Return the [X, Y] coordinate for the center point of the cell that contains the specified text.  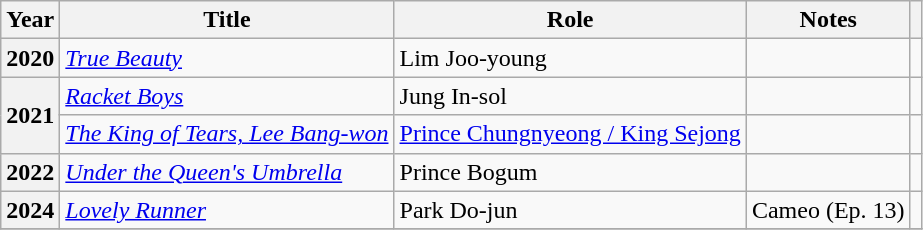
Prince Bogum [570, 172]
Park Do-jun [570, 210]
Role [570, 20]
Notes [828, 20]
Under the Queen's Umbrella [227, 172]
True Beauty [227, 58]
2022 [30, 172]
Prince Chungnyeong / King Sejong [570, 134]
Lim Joo-young [570, 58]
The King of Tears, Lee Bang-won [227, 134]
Racket Boys [227, 96]
Year [30, 20]
2021 [30, 115]
2024 [30, 210]
Lovely Runner [227, 210]
Jung In-sol [570, 96]
Cameo (Ep. 13) [828, 210]
Title [227, 20]
2020 [30, 58]
